Capture the cell that displays the provided text and extract its (X, Y) central coordinate. 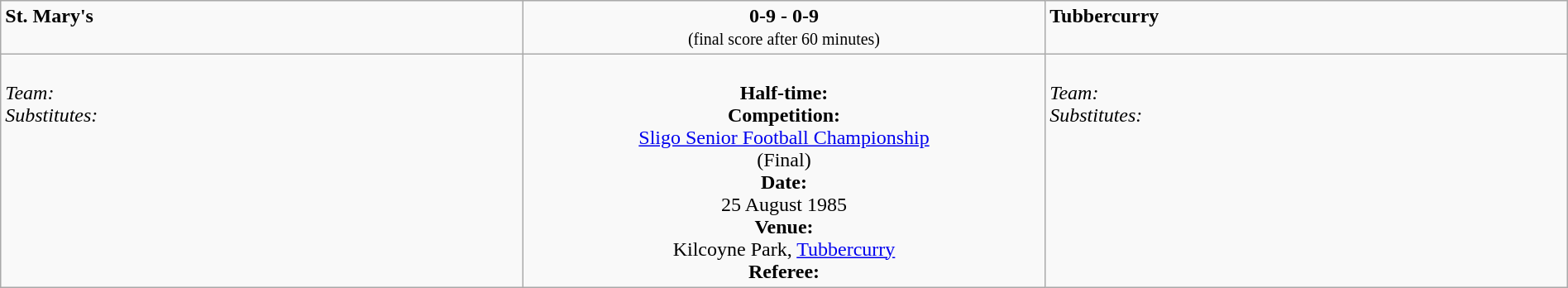
St. Mary's (262, 28)
Tubbercurry (1307, 28)
0-9 - 0-9(final score after 60 minutes) (784, 28)
Half-time:Competition:Sligo Senior Football Championship(Final)Date:25 August 1985Venue:Kilcoyne Park, TubbercurryReferee: (784, 170)
